Provide the [x, y] coordinate of the cell's center where the given text is located.  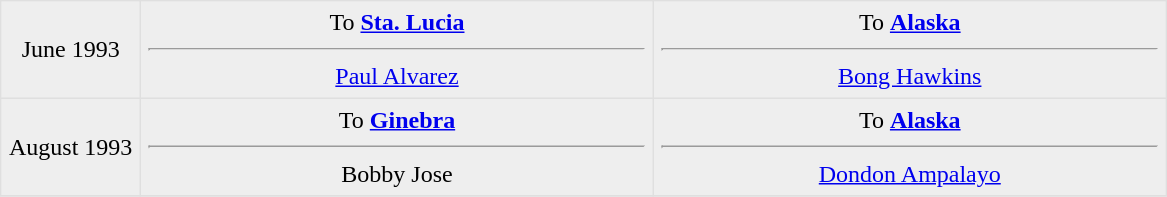
June 1993 [71, 50]
To AlaskaDondon Ampalayo [910, 147]
To AlaskaBong Hawkins [910, 50]
August 1993 [71, 147]
To GinebraBobby Jose [398, 147]
To Sta. LuciaPaul Alvarez [398, 50]
